From the cell containing the given text, extract its center point as [x, y] coordinate. 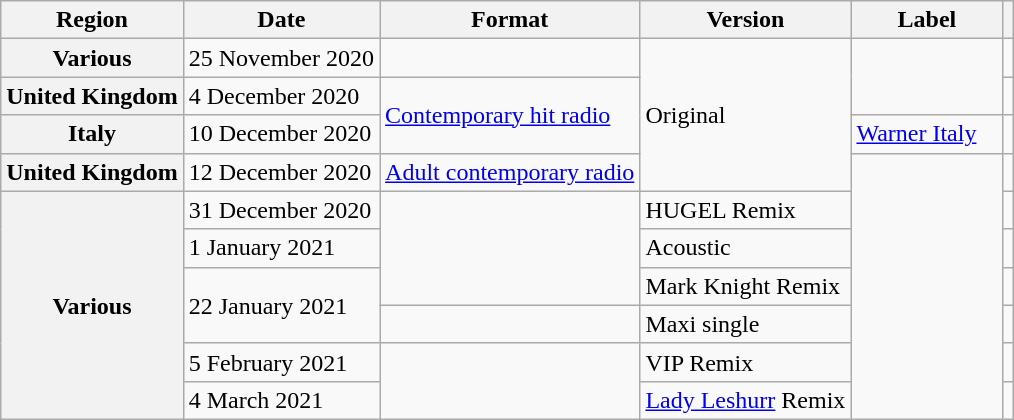
Mark Knight Remix [746, 286]
31 December 2020 [281, 210]
Format [510, 20]
Contemporary hit radio [510, 115]
4 March 2021 [281, 400]
12 December 2020 [281, 172]
Warner Italy [927, 134]
Lady Leshurr Remix [746, 400]
25 November 2020 [281, 58]
Label [927, 20]
Italy [92, 134]
Maxi single [746, 324]
Acoustic [746, 248]
Date [281, 20]
HUGEL Remix [746, 210]
1 January 2021 [281, 248]
5 February 2021 [281, 362]
Version [746, 20]
Adult contemporary radio [510, 172]
10 December 2020 [281, 134]
Region [92, 20]
22 January 2021 [281, 305]
VIP Remix [746, 362]
4 December 2020 [281, 96]
Original [746, 115]
